Locate the cell with the specified text and output its (X, Y) center coordinate. 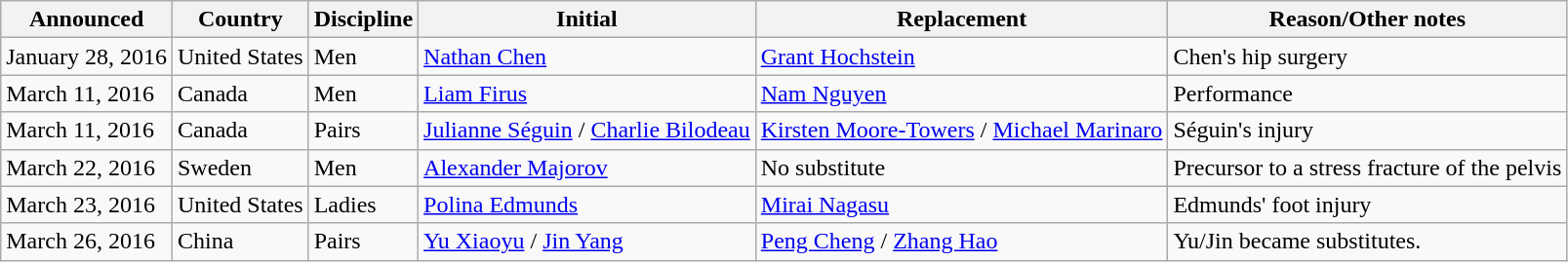
Mirai Nagasu (962, 205)
Grant Hochstein (962, 56)
No substitute (962, 168)
Sweden (240, 168)
March 26, 2016 (87, 242)
Yu Xiaoyu / Jin Yang (587, 242)
Nam Nguyen (962, 94)
China (240, 242)
Reason/Other notes (1368, 19)
Replacement (962, 19)
Yu/Jin became substitutes. (1368, 242)
Polina Edmunds (587, 205)
March 23, 2016 (87, 205)
Initial (587, 19)
Alexander Majorov (587, 168)
Edmunds' foot injury (1368, 205)
Chen's hip surgery (1368, 56)
Peng Cheng / Zhang Hao (962, 242)
Julianne Séguin / Charlie Bilodeau (587, 131)
Precursor to a stress fracture of the pelvis (1368, 168)
Performance (1368, 94)
Discipline (363, 19)
Liam Firus (587, 94)
Nathan Chen (587, 56)
Country (240, 19)
January 28, 2016 (87, 56)
Séguin's injury (1368, 131)
March 22, 2016 (87, 168)
Announced (87, 19)
Kirsten Moore-Towers / Michael Marinaro (962, 131)
Ladies (363, 205)
